Provide the [X, Y] coordinate of the cell's center where the given text is located.  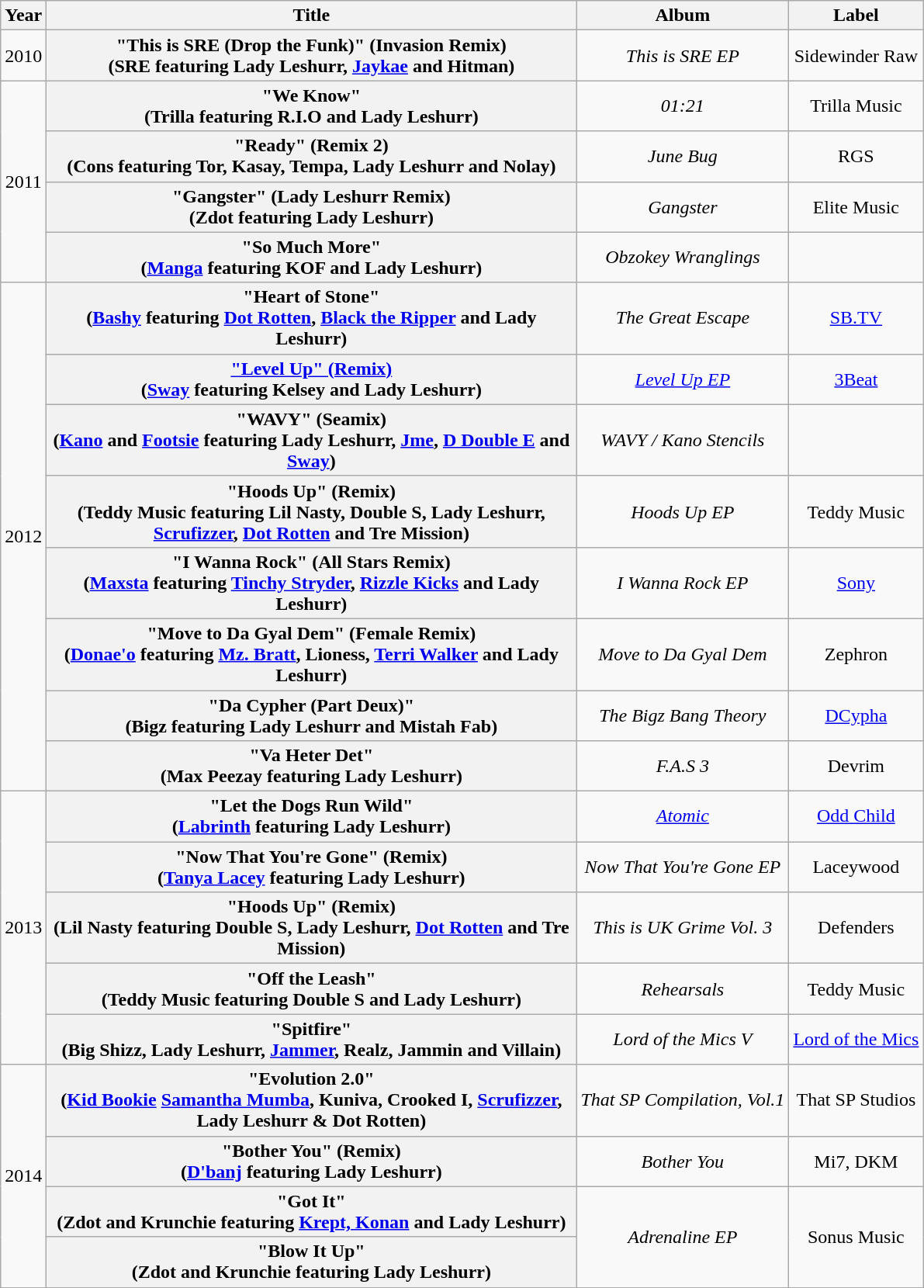
Atomic [683, 816]
Trilla Music [857, 106]
"Hoods Up" (Remix)(Lil Nasty featuring Double S, Lady Leshurr, Dot Rotten and Tre Mission) [312, 928]
Sony [857, 583]
"We Know"(Trilla featuring R.I.O and Lady Leshurr) [312, 106]
"WAVY" (Seamix)(Kano and Footsie featuring Lady Leshurr, Jme, D Double E and Sway) [312, 440]
"Gangster" (Lady Leshurr Remix)(Zdot featuring Lady Leshurr) [312, 206]
Odd Child [857, 816]
The Great Escape [683, 318]
"Hoods Up" (Remix)(Teddy Music featuring Lil Nasty, Double S, Lady Leshurr, Scrufizzer, Dot Rotten and Tre Mission) [312, 511]
Level Up EP [683, 379]
Rehearsals [683, 989]
"I Wanna Rock" (All Stars Remix)(Maxsta featuring Tinchy Stryder, Rizzle Kicks and Lady Leshurr) [312, 583]
Now That You're Gone EP [683, 867]
"Off the Leash"(Teddy Music featuring Double S and Lady Leshurr) [312, 989]
"Bother You" (Remix)(D'banj featuring Lady Leshurr) [312, 1161]
Move to Da Gyal Dem [683, 654]
2014 [23, 1176]
"Ready" (Remix 2)(Cons featuring Tor, Kasay, Tempa, Lady Leshurr and Nolay) [312, 157]
Bother You [683, 1161]
"Heart of Stone"(Bashy featuring Dot Rotten, Black the Ripper and Lady Leshurr) [312, 318]
"Blow It Up"(Zdot and Krunchie featuring Lady Leshurr) [312, 1262]
This is SRE EP [683, 56]
That SP Studios [857, 1100]
"Spitfire"(Big Shizz, Lady Leshurr, Jammer, Realz, Jammin and Villain) [312, 1040]
RGS [857, 157]
SB.TV [857, 318]
DCypha [857, 715]
Elite Music [857, 206]
Album [683, 16]
Sidewinder Raw [857, 56]
Sonus Music [857, 1237]
WAVY / Kano Stencils [683, 440]
Adrenaline EP [683, 1237]
Year [23, 16]
2013 [23, 928]
Defenders [857, 928]
Label [857, 16]
01:21 [683, 106]
Mi7, DKM [857, 1161]
Gangster [683, 206]
Zephron [857, 654]
"Level Up" (Remix)(Sway featuring Kelsey and Lady Leshurr) [312, 379]
This is UK Grime Vol. 3 [683, 928]
Obzokey Wranglings [683, 258]
"So Much More"(Manga featuring KOF and Lady Leshurr) [312, 258]
Title [312, 16]
F.A.S 3 [683, 767]
Hoods Up EP [683, 511]
Devrim [857, 767]
"Now That You're Gone" (Remix)(Tanya Lacey featuring Lady Leshurr) [312, 867]
Lord of the Mics [857, 1040]
2012 [23, 537]
"This is SRE (Drop the Funk)" (Invasion Remix)(SRE featuring Lady Leshurr, Jaykae and Hitman) [312, 56]
"Da Cypher (Part Deux)"(Bigz featuring Lady Leshurr and Mistah Fab) [312, 715]
The Bigz Bang Theory [683, 715]
2010 [23, 56]
3Beat [857, 379]
I Wanna Rock EP [683, 583]
"Let the Dogs Run Wild"(Labrinth featuring Lady Leshurr) [312, 816]
"Evolution 2.0"(Kid Bookie Samantha Mumba, Kuniva, Crooked I, Scrufizzer, Lady Leshurr & Dot Rotten) [312, 1100]
"Va Heter Det"(Max Peezay featuring Lady Leshurr) [312, 767]
Lord of the Mics V [683, 1040]
2011 [23, 182]
"Got It"(Zdot and Krunchie featuring Krept, Konan and Lady Leshurr) [312, 1212]
June Bug [683, 157]
That SP Compilation, Vol.1 [683, 1100]
"Move to Da Gyal Dem" (Female Remix)(Donae'o featuring Mz. Bratt, Lioness, Terri Walker and Lady Leshurr) [312, 654]
Laceywood [857, 867]
